Search for the cell housing the specified text and yield its [x, y] center coordinate. 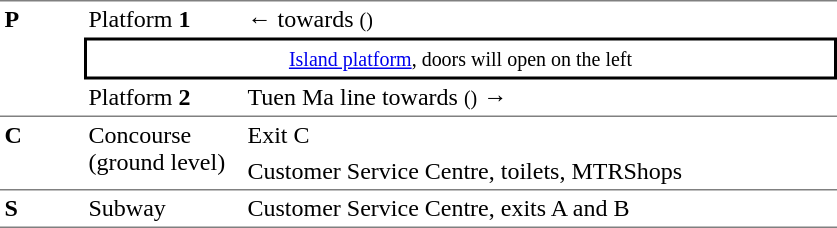
Customer Service Centre, exits A and B [540, 209]
Subway [164, 209]
Platform 1 [164, 19]
S [42, 209]
Island platform, doors will open on the left [460, 59]
Concourse(ground level) [164, 154]
Tuen Ma line towards () → [540, 99]
Exit C [540, 135]
P [42, 58]
← towards () [540, 19]
C [42, 154]
Platform 2 [164, 99]
Customer Service Centre, toilets, MTRShops [540, 172]
